Output the [X, Y] coordinate of the center of the cell containing the given text.  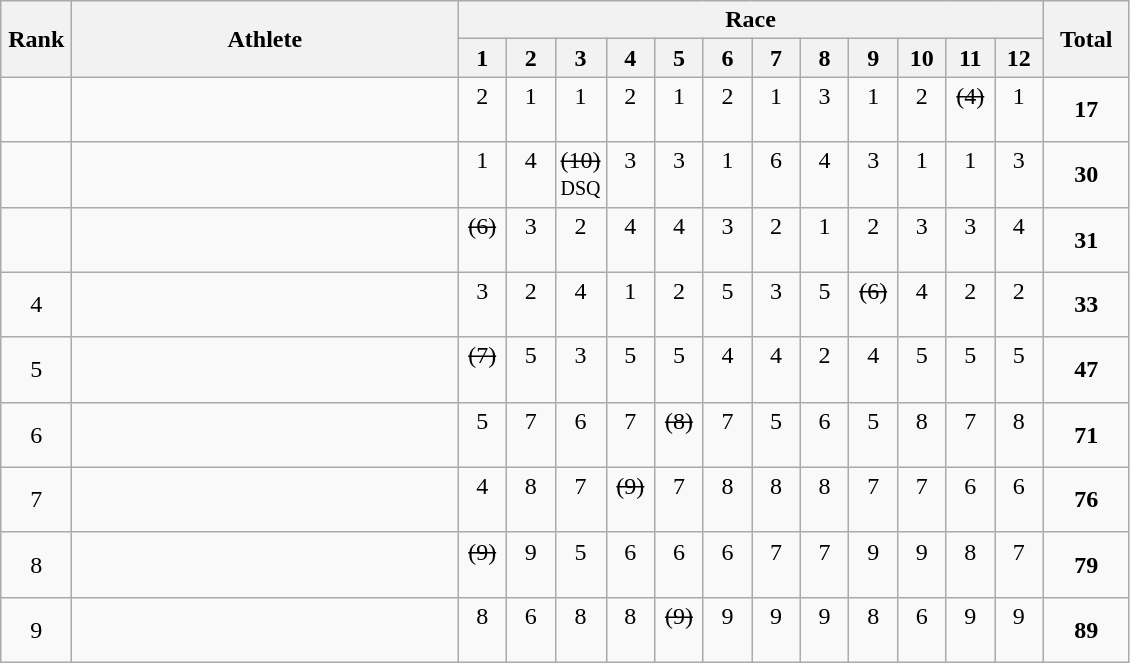
76 [1086, 500]
33 [1086, 304]
(4) [970, 110]
Athlete [265, 39]
(7) [482, 370]
31 [1086, 240]
Rank [36, 39]
10 [922, 58]
17 [1086, 110]
47 [1086, 370]
30 [1086, 174]
71 [1086, 434]
Total [1086, 39]
79 [1086, 564]
89 [1086, 630]
12 [1020, 58]
(8) [680, 434]
(10)DSQ [580, 174]
11 [970, 58]
Race [750, 20]
